Output the [X, Y] coordinate of the center of the cell containing the given text.  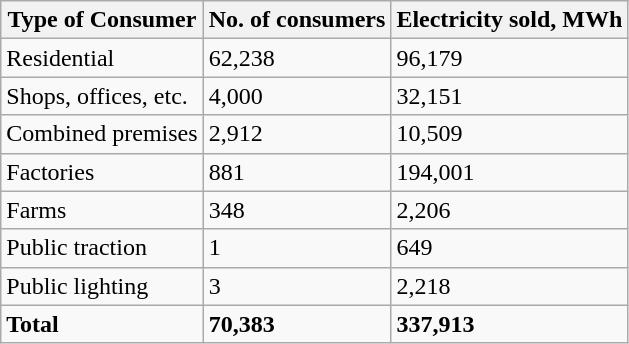
Factories [102, 172]
Public traction [102, 248]
Total [102, 324]
Shops, offices, etc. [102, 96]
70,383 [297, 324]
2,206 [510, 210]
3 [297, 286]
337,913 [510, 324]
194,001 [510, 172]
881 [297, 172]
4,000 [297, 96]
62,238 [297, 58]
Type of Consumer [102, 20]
10,509 [510, 134]
2,218 [510, 286]
Public lighting [102, 286]
32,151 [510, 96]
96,179 [510, 58]
1 [297, 248]
Farms [102, 210]
649 [510, 248]
2,912 [297, 134]
No. of consumers [297, 20]
348 [297, 210]
Combined premises [102, 134]
Residential [102, 58]
Electricity sold, MWh [510, 20]
